Return the [x, y] coordinate for the center point of the cell that contains the specified text.  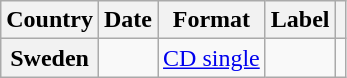
Format [212, 20]
Label [300, 20]
Country [50, 20]
Sweden [50, 58]
CD single [212, 58]
Date [128, 20]
